Capture the cell that displays the provided text and extract its [x, y] central coordinate. 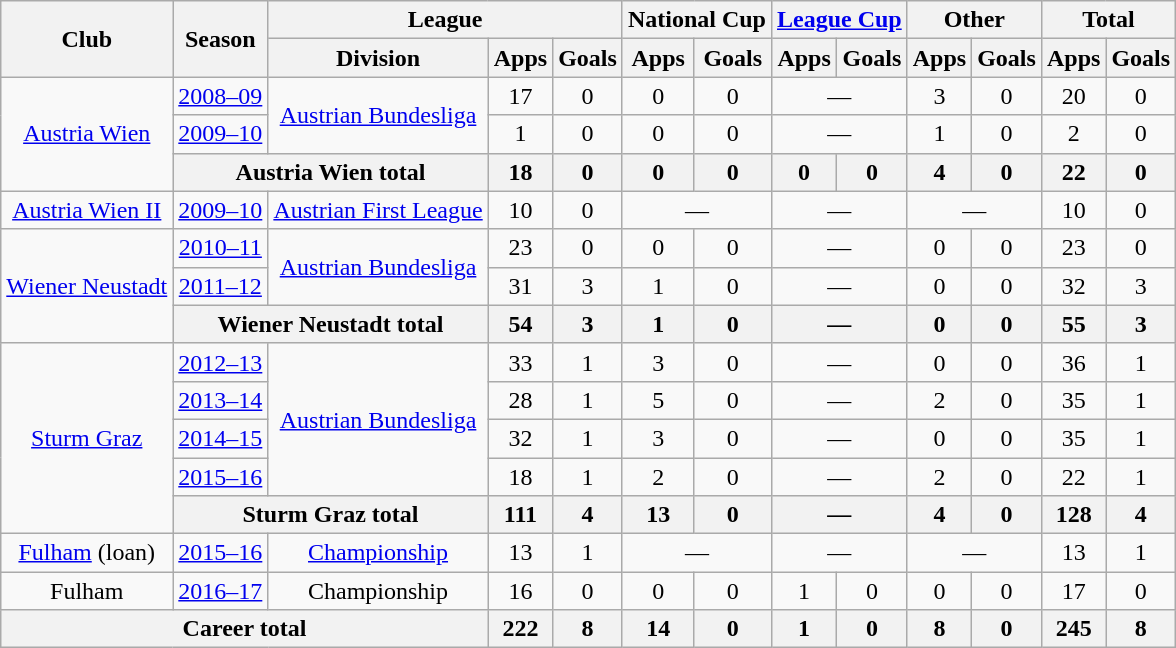
Austria Wien II [87, 210]
31 [520, 286]
Sturm Graz total [330, 515]
5 [658, 400]
16 [520, 591]
Fulham (loan) [87, 553]
Austrian First League [378, 210]
222 [520, 629]
33 [520, 362]
Wiener Neustadt [87, 286]
2014–15 [220, 438]
Division [378, 58]
2011–12 [220, 286]
Austria Wien total [330, 172]
2012–13 [220, 362]
League [446, 20]
Club [87, 39]
Wiener Neustadt total [330, 324]
2013–14 [220, 400]
2016–17 [220, 591]
National Cup [696, 20]
Austria Wien [87, 134]
55 [1073, 324]
36 [1073, 362]
Other [974, 20]
Career total [244, 629]
Fulham [87, 591]
2008–09 [220, 96]
245 [1073, 629]
2010–11 [220, 248]
Total [1108, 20]
Sturm Graz [87, 438]
14 [658, 629]
20 [1073, 96]
128 [1073, 515]
League Cup [839, 20]
111 [520, 515]
Season [220, 39]
28 [520, 400]
54 [520, 324]
